Locate the cell with the specified text and output its (x, y) center coordinate. 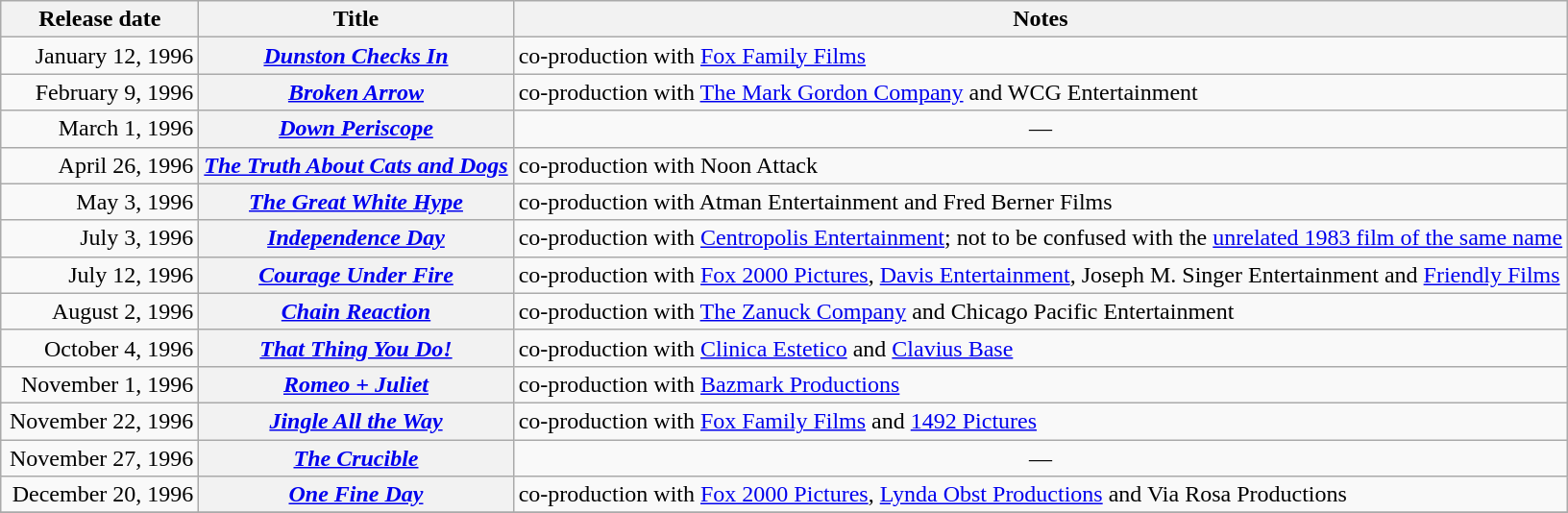
co-production with Fox 2000 Pictures, Davis Entertainment, Joseph M. Singer Entertainment and Friendly Films (1040, 275)
December 20, 1996 (100, 495)
October 4, 1996 (100, 348)
January 12, 1996 (100, 56)
Courage Under Fire (355, 275)
That Thing You Do! (355, 348)
co-production with Noon Attack (1040, 165)
Romeo + Juliet (355, 384)
August 2, 1996 (100, 311)
co-production with Fox Family Films and 1492 Pictures (1040, 421)
Independence Day (355, 238)
Release date (100, 19)
co-production with The Mark Gordon Company and WCG Entertainment (1040, 92)
The Truth About Cats and Dogs (355, 165)
co-production with Fox Family Films (1040, 56)
Broken Arrow (355, 92)
co-production with Centropolis Entertainment; not to be confused with the unrelated 1983 film of the same name (1040, 238)
The Great White Hype (355, 202)
co-production with The Zanuck Company and Chicago Pacific Entertainment (1040, 311)
May 3, 1996 (100, 202)
Down Periscope (355, 129)
co-production with Atman Entertainment and Fred Berner Films (1040, 202)
November 1, 1996 (100, 384)
The Crucible (355, 458)
Title (355, 19)
One Fine Day (355, 495)
Dunston Checks In (355, 56)
November 22, 1996 (100, 421)
co-production with Bazmark Productions (1040, 384)
April 26, 1996 (100, 165)
co-production with Clinica Estetico and Clavius Base (1040, 348)
Notes (1040, 19)
November 27, 1996 (100, 458)
July 12, 1996 (100, 275)
July 3, 1996 (100, 238)
March 1, 1996 (100, 129)
Jingle All the Way (355, 421)
February 9, 1996 (100, 92)
co-production with Fox 2000 Pictures, Lynda Obst Productions and Via Rosa Productions (1040, 495)
Chain Reaction (355, 311)
